Capture the cell that displays the provided text and extract its [x, y] central coordinate. 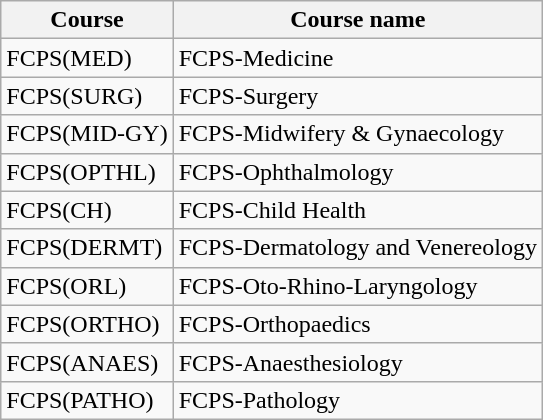
FCPS-Pathology [358, 400]
FCPS-Anaesthesiology [358, 362]
FCPS(SURG) [87, 96]
Course [87, 20]
FCPS-Orthopaedics [358, 324]
FCPS-Dermatology and Venereology [358, 248]
FCPS-Medicine [358, 58]
FCPS(ANAES) [87, 362]
FCPS-Child Health [358, 210]
FCPS-Midwifery & Gynaecology [358, 134]
FCPS(ORL) [87, 286]
FCPS(PATHO) [87, 400]
FCPS-Surgery [358, 96]
FCPS(CH) [87, 210]
FCPS(MID-GY) [87, 134]
FCPS(MED) [87, 58]
FCPS(OPTHL) [87, 172]
Course name [358, 20]
FCPS-Ophthalmology [358, 172]
FCPS(DERMT) [87, 248]
FCPS(ORTHO) [87, 324]
FCPS-Oto-Rhino-Laryngology [358, 286]
